Scan for the cell matching the given text and deliver its [x, y] coordinate at center. 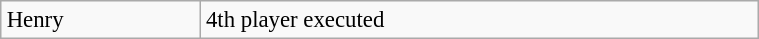
4th player executed [480, 20]
Henry [100, 20]
